Return the (x, y) coordinate for the center point of the cell that contains the specified text.  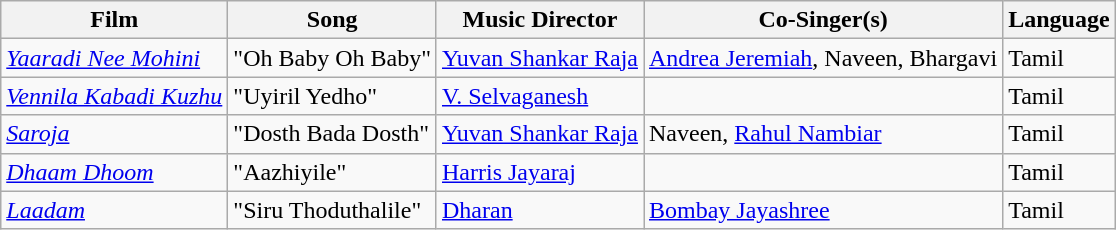
Yaaradi Nee Mohini (114, 58)
"Aazhiyile" (332, 172)
Harris Jayaraj (540, 172)
Song (332, 20)
Vennila Kabadi Kuzhu (114, 96)
Music Director (540, 20)
Laadam (114, 210)
Dhaam Dhoom (114, 172)
"Dosth Bada Dosth" (332, 134)
Naveen, Rahul Nambiar (824, 134)
"Uyiril Yedho" (332, 96)
Bombay Jayashree (824, 210)
Language (1059, 20)
Film (114, 20)
Dharan (540, 210)
Co-Singer(s) (824, 20)
"Siru Thoduthalile" (332, 210)
V. Selvaganesh (540, 96)
Andrea Jeremiah, Naveen, Bhargavi (824, 58)
Saroja (114, 134)
"Oh Baby Oh Baby" (332, 58)
